Detect which cell encompasses the target text, then output its (x, y) center coordinate. 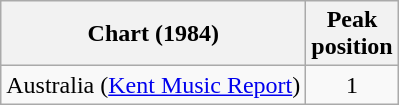
1 (352, 85)
Chart (1984) (154, 34)
Peakposition (352, 34)
Australia (Kent Music Report) (154, 85)
